For the text-containing cell, return its midpoint in [x, y] coordinate format. 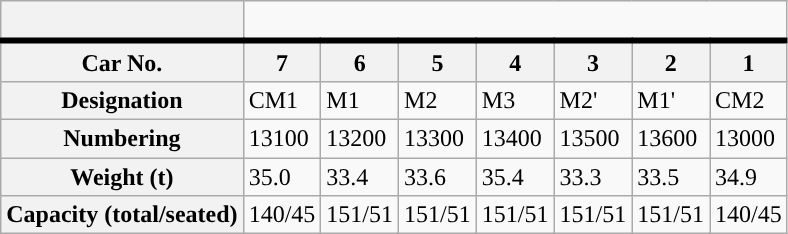
13400 [515, 138]
35.4 [515, 177]
13200 [360, 138]
1 [749, 61]
3 [593, 61]
13000 [749, 138]
M1' [671, 100]
Designation [122, 100]
M2 [438, 100]
4 [515, 61]
M1 [360, 100]
5 [438, 61]
Numbering [122, 138]
13100 [282, 138]
13300 [438, 138]
33.4 [360, 177]
Car No. [122, 61]
13600 [671, 138]
33.5 [671, 177]
Weight (t) [122, 177]
7 [282, 61]
M3 [515, 100]
6 [360, 61]
33.6 [438, 177]
13500 [593, 138]
CM1 [282, 100]
CM2 [749, 100]
2 [671, 61]
Capacity (total/seated) [122, 215]
34.9 [749, 177]
33.3 [593, 177]
M2' [593, 100]
35.0 [282, 177]
